Return (X, Y) of the center of cell containing provided text 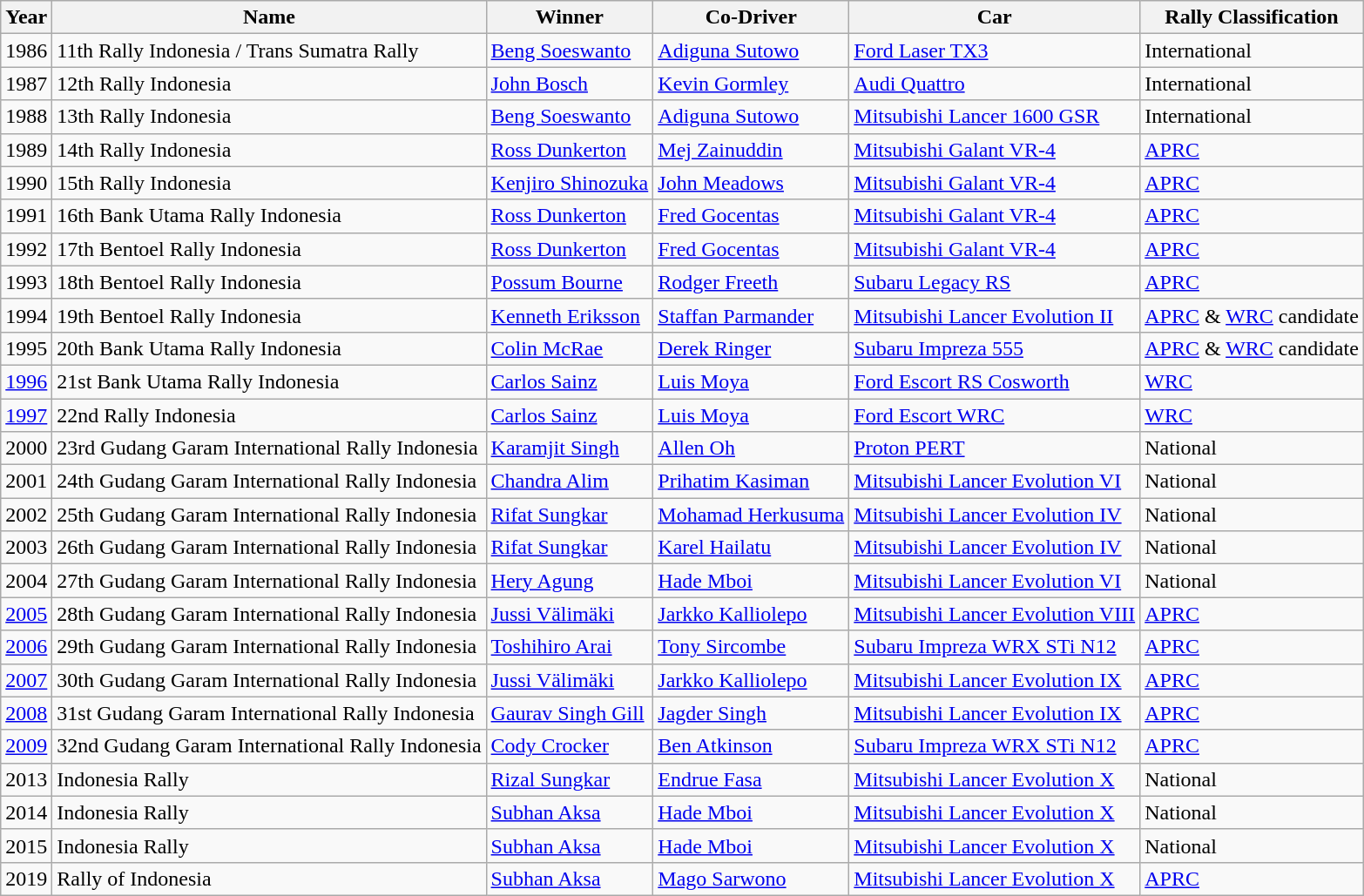
26th Gudang Garam International Rally Indonesia (269, 548)
2000 (26, 448)
1992 (26, 249)
Derek Ringer (751, 348)
Colin McRae (570, 348)
Gaurav Singh Gill (570, 713)
17th Bentoel Rally Indonesia (269, 249)
Winner (570, 17)
Car (995, 17)
2001 (26, 482)
Karamjit Singh (570, 448)
Toshihiro Arai (570, 647)
Jagder Singh (751, 713)
Mago Sarwono (751, 879)
1994 (26, 315)
20th Bank Utama Rally Indonesia (269, 348)
Name (269, 17)
Year (26, 17)
Kevin Gormley (751, 84)
2009 (26, 746)
Kenjiro Shinozuka (570, 183)
29th Gudang Garam International Rally Indonesia (269, 647)
1996 (26, 381)
16th Bank Utama Rally Indonesia (269, 216)
2005 (26, 614)
John Bosch (570, 84)
Mitsubishi Lancer Evolution II (995, 315)
Audi Quattro (995, 84)
13th Rally Indonesia (269, 117)
24th Gudang Garam International Rally Indonesia (269, 482)
Ford Laser TX3 (995, 51)
Mitsubishi Lancer 1600 GSR (995, 117)
1991 (26, 216)
Rally Classification (1253, 17)
Rodger Freeth (751, 282)
12th Rally Indonesia (269, 84)
32nd Gudang Garam International Rally Indonesia (269, 746)
Allen Oh (751, 448)
John Meadows (751, 183)
1997 (26, 415)
2002 (26, 515)
14th Rally Indonesia (269, 150)
Mohamad Herkusuma (751, 515)
Prihatim Kasiman (751, 482)
Kenneth Eriksson (570, 315)
18th Bentoel Rally Indonesia (269, 282)
2014 (26, 812)
Proton PERT (995, 448)
23rd Gudang Garam International Rally Indonesia (269, 448)
1995 (26, 348)
Karel Hailatu (751, 548)
30th Gudang Garam International Rally Indonesia (269, 680)
Rizal Sungkar (570, 779)
Ford Escort WRC (995, 415)
Co-Driver (751, 17)
22nd Rally Indonesia (269, 415)
25th Gudang Garam International Rally Indonesia (269, 515)
1987 (26, 84)
Chandra Alim (570, 482)
Subaru Legacy RS (995, 282)
Hery Agung (570, 581)
1989 (26, 150)
2003 (26, 548)
2007 (26, 680)
1988 (26, 117)
Ford Escort RS Cosworth (995, 381)
2004 (26, 581)
2008 (26, 713)
2019 (26, 879)
21st Bank Utama Rally Indonesia (269, 381)
28th Gudang Garam International Rally Indonesia (269, 614)
Mej Zainuddin (751, 150)
31st Gudang Garam International Rally Indonesia (269, 713)
1990 (26, 183)
Endrue Fasa (751, 779)
2015 (26, 845)
Mitsubishi Lancer Evolution VIII (995, 614)
Staffan Parmander (751, 315)
Tony Sircombe (751, 647)
1993 (26, 282)
2006 (26, 647)
Cody Crocker (570, 746)
27th Gudang Garam International Rally Indonesia (269, 581)
Rally of Indonesia (269, 879)
Subaru Impreza 555 (995, 348)
1986 (26, 51)
11th Rally Indonesia / Trans Sumatra Rally (269, 51)
15th Rally Indonesia (269, 183)
Possum Bourne (570, 282)
2013 (26, 779)
Ben Atkinson (751, 746)
19th Bentoel Rally Indonesia (269, 315)
